Find where the given text appears and provide that cell's center as (X, Y) coordinate. 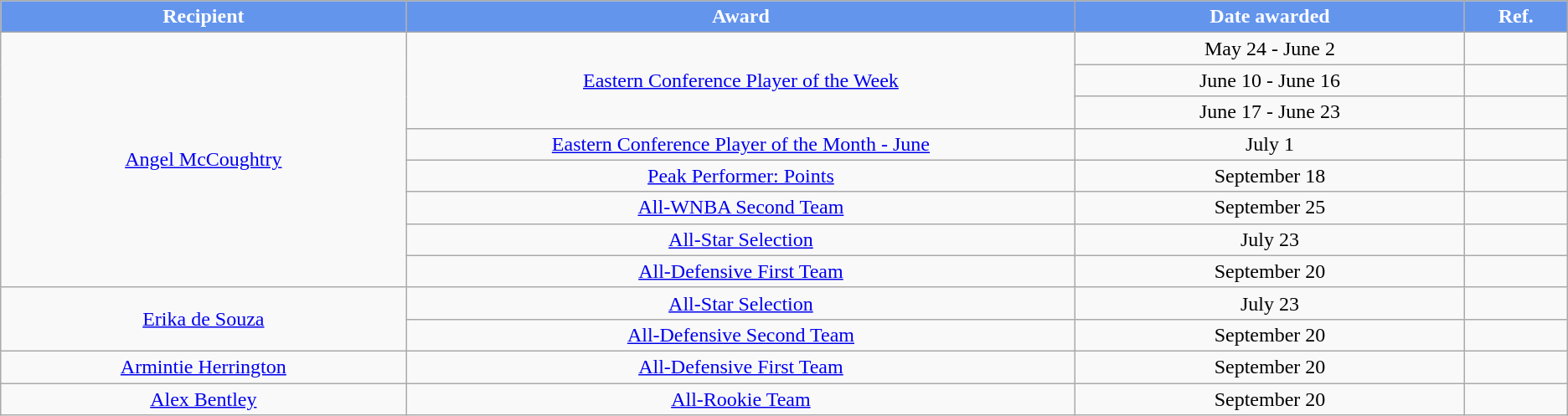
Eastern Conference Player of the Week (740, 80)
Date awarded (1270, 17)
July 1 (1270, 144)
Erika de Souza (204, 319)
All-WNBA Second Team (740, 208)
All-Defensive Second Team (740, 335)
Recipient (204, 17)
September 25 (1270, 208)
Alex Bentley (204, 399)
Peak Performer: Points (740, 176)
Ref. (1516, 17)
Angel McCoughtry (204, 160)
Award (740, 17)
Armintie Herrington (204, 367)
Eastern Conference Player of the Month - June (740, 144)
September 18 (1270, 176)
June 17 - June 23 (1270, 112)
May 24 - June 2 (1270, 49)
All-Rookie Team (740, 399)
June 10 - June 16 (1270, 80)
